Return [x, y] of the center of cell containing provided text 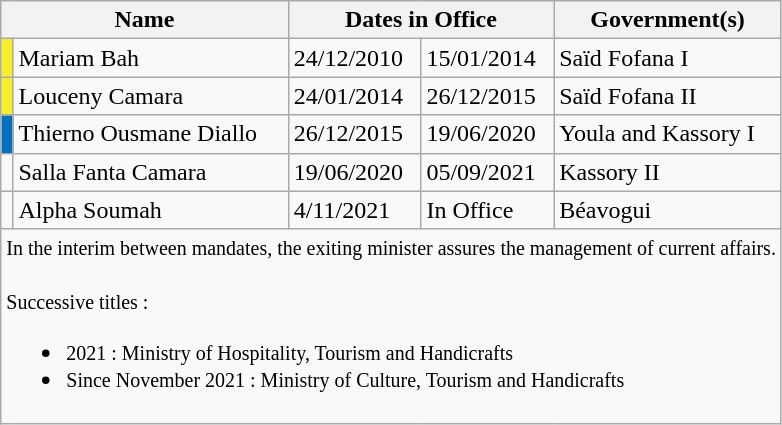
Mariam Bah [150, 58]
Saïd Fofana II [668, 96]
Youla and Kassory I [668, 134]
Thierno Ousmane Diallo [150, 134]
Name [144, 20]
Government(s) [668, 20]
15/01/2014 [488, 58]
24/01/2014 [354, 96]
Louceny Camara [150, 96]
Alpha Soumah [150, 210]
Saïd Fofana I [668, 58]
Salla Fanta Camara [150, 172]
24/12/2010 [354, 58]
In Office [488, 210]
Dates in Office [420, 20]
05/09/2021 [488, 172]
Kassory II [668, 172]
4/11/2021 [354, 210]
Béavogui [668, 210]
